Return (X, Y) of the center of cell containing provided text 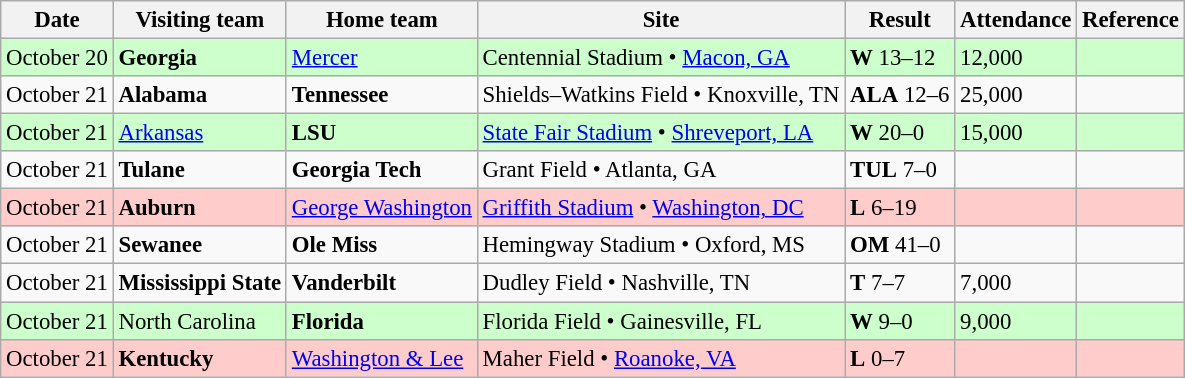
Site (661, 20)
Alabama (200, 95)
Home team (382, 20)
W 20–0 (900, 133)
Date (57, 20)
Centennial Stadium • Macon, GA (661, 58)
15,000 (1016, 133)
Auburn (200, 208)
25,000 (1016, 95)
Grant Field • Atlanta, GA (661, 170)
Griffith Stadium • Washington, DC (661, 208)
Georgia (200, 58)
Ole Miss (382, 245)
October 20 (57, 58)
Dudley Field • Nashville, TN (661, 283)
Shields–Watkins Field • Knoxville, TN (661, 95)
Reference (1131, 20)
Tulane (200, 170)
Attendance (1016, 20)
9,000 (1016, 321)
LSU (382, 133)
OM 41–0 (900, 245)
Georgia Tech (382, 170)
Sewanee (200, 245)
Mississippi State (200, 283)
Visiting team (200, 20)
Mercer (382, 58)
North Carolina (200, 321)
W 9–0 (900, 321)
T 7–7 (900, 283)
State Fair Stadium • Shreveport, LA (661, 133)
Vanderbilt (382, 283)
L 6–19 (900, 208)
TUL 7–0 (900, 170)
ALA 12–6 (900, 95)
7,000 (1016, 283)
Maher Field • Roanoke, VA (661, 358)
Tennessee (382, 95)
Washington & Lee (382, 358)
Hemingway Stadium • Oxford, MS (661, 245)
Florida Field • Gainesville, FL (661, 321)
W 13–12 (900, 58)
Kentucky (200, 358)
Florida (382, 321)
12,000 (1016, 58)
George Washington (382, 208)
L 0–7 (900, 358)
Result (900, 20)
Arkansas (200, 133)
